Output the [x, y] coordinate of the center of the cell containing the given text.  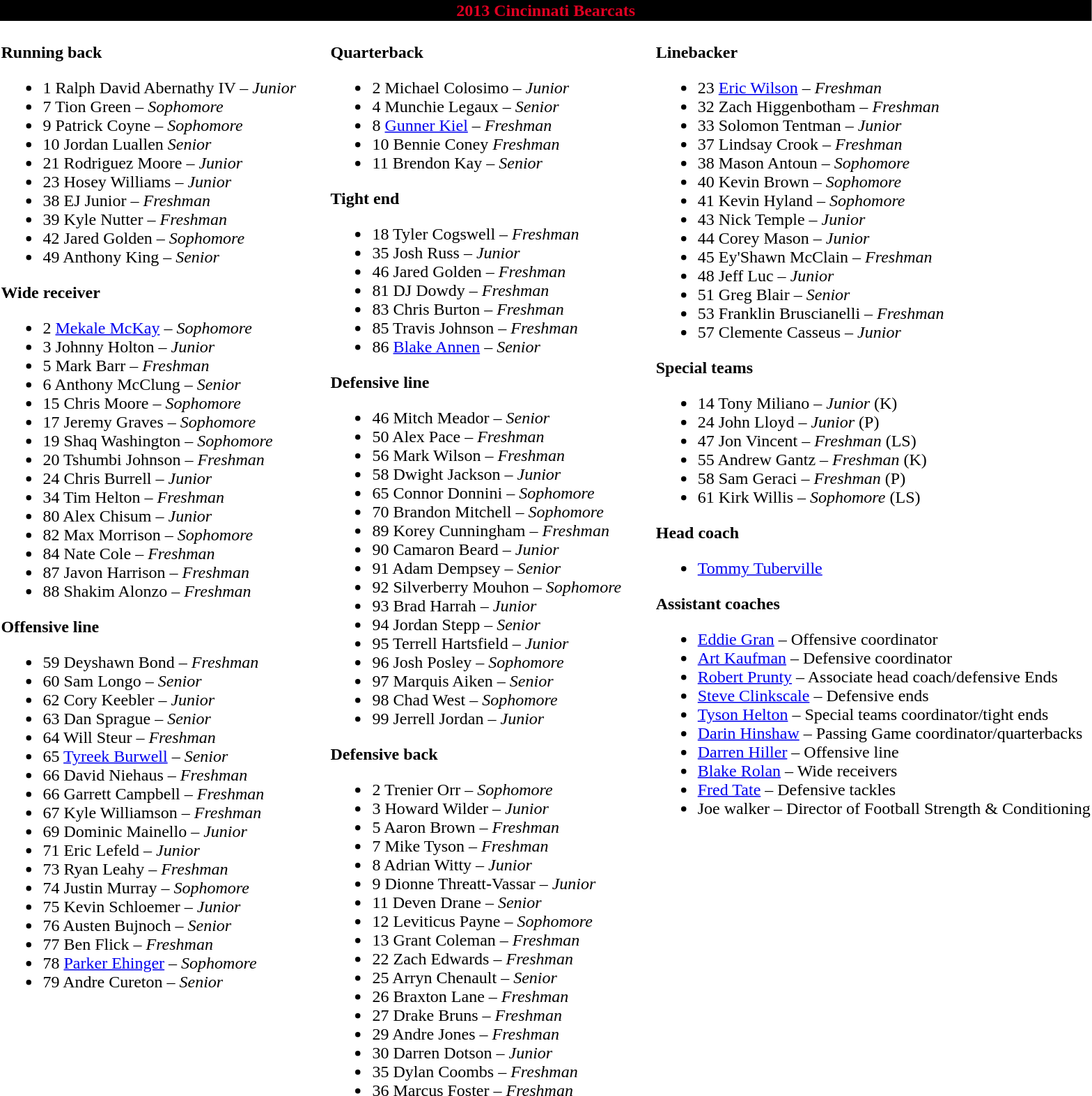
2013 Cincinnati Bearcats [546, 10]
